Search for the cell housing the specified text and yield its (X, Y) center coordinate. 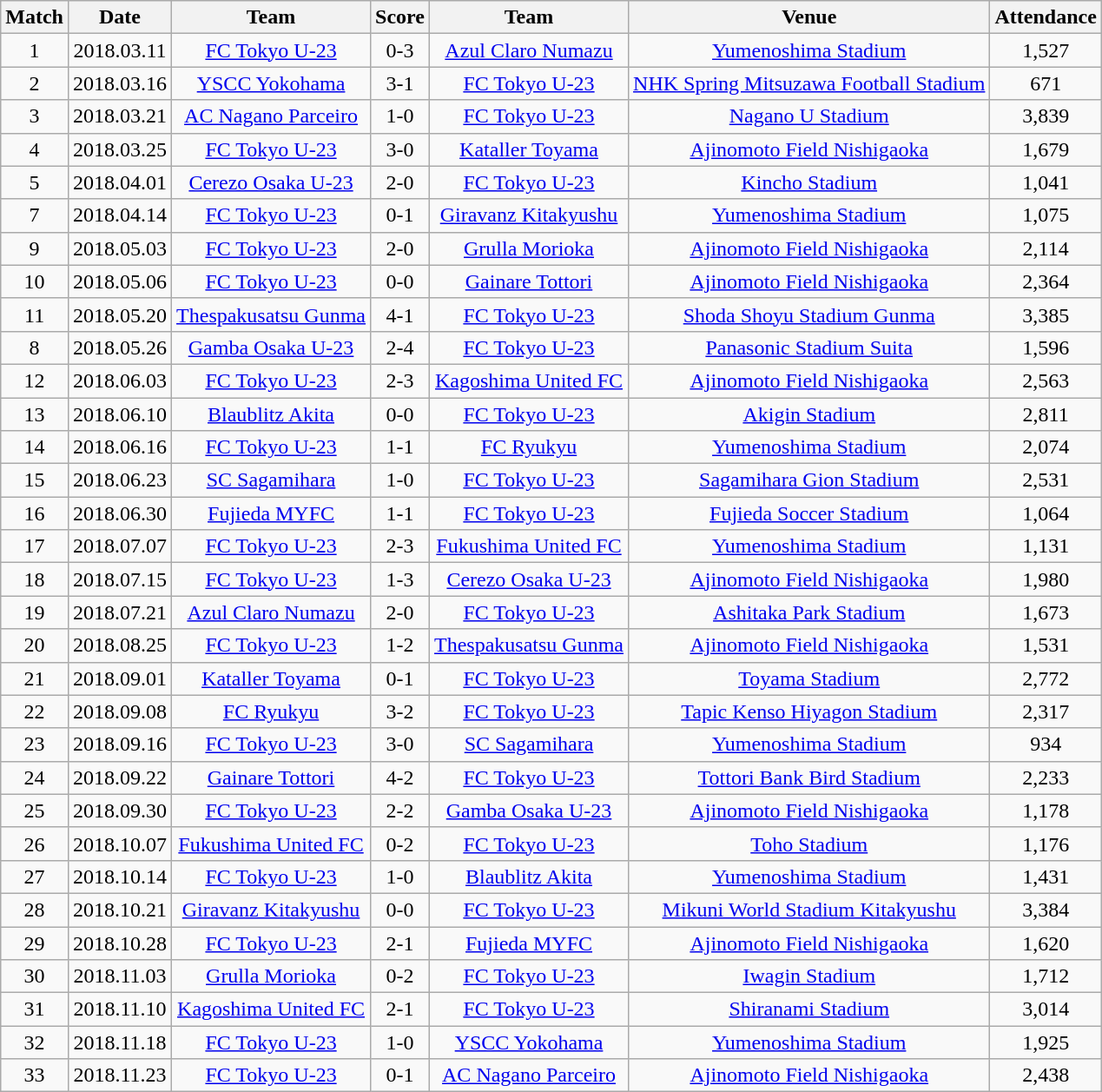
1,131 (1046, 546)
2018.03.25 (120, 149)
32 (35, 1042)
2,772 (1046, 678)
Sagamihara Gion Stadium (809, 480)
2018.10.14 (120, 877)
Panasonic Stadium Suita (809, 347)
11 (35, 314)
Date (120, 17)
2018.06.23 (120, 480)
2018.09.08 (120, 711)
1,531 (1046, 645)
2018.07.21 (120, 612)
0-3 (400, 50)
16 (35, 513)
Toyama Stadium (809, 678)
Match (35, 17)
29 (35, 943)
9 (35, 248)
1,176 (1046, 844)
2 (35, 83)
1,980 (1046, 579)
Venue (809, 17)
2018.05.03 (120, 248)
Iwagin Stadium (809, 976)
Tapic Kenso Hiyagon Stadium (809, 711)
671 (1046, 83)
2018.11.03 (120, 976)
2,563 (1046, 381)
1,620 (1046, 943)
2,531 (1046, 480)
2018.11.23 (120, 1075)
1,178 (1046, 811)
934 (1046, 745)
1,431 (1046, 877)
2-4 (400, 347)
24 (35, 778)
NHK Spring Mitsuzawa Football Stadium (809, 83)
2,438 (1046, 1075)
19 (35, 612)
22 (35, 711)
2018.06.03 (120, 381)
1,075 (1046, 215)
1-2 (400, 645)
2018.07.07 (120, 546)
2,233 (1046, 778)
27 (35, 877)
Ashitaka Park Stadium (809, 612)
2,811 (1046, 414)
2018.10.07 (120, 844)
2018.06.16 (120, 447)
Score (400, 17)
Toho Stadium (809, 844)
1,041 (1046, 182)
2018.04.14 (120, 215)
2018.09.01 (120, 678)
12 (35, 381)
1-3 (400, 579)
2018.08.25 (120, 645)
1,679 (1046, 149)
2,317 (1046, 711)
2018.10.21 (120, 910)
8 (35, 347)
28 (35, 910)
2018.03.21 (120, 116)
3 (35, 116)
20 (35, 645)
3,384 (1046, 910)
3,385 (1046, 314)
4-2 (400, 778)
14 (35, 447)
15 (35, 480)
4 (35, 149)
Nagano U Stadium (809, 116)
31 (35, 1009)
3,014 (1046, 1009)
Shoda Shoyu Stadium Gunma (809, 314)
2018.09.30 (120, 811)
1,596 (1046, 347)
2018.03.11 (120, 50)
Kincho Stadium (809, 182)
2,074 (1046, 447)
2018.10.28 (120, 943)
2018.05.06 (120, 281)
18 (35, 579)
2018.11.10 (120, 1009)
2018.05.26 (120, 347)
Mikuni World Stadium Kitakyushu (809, 910)
5 (35, 182)
2018.09.22 (120, 778)
2,114 (1046, 248)
1,925 (1046, 1042)
1,673 (1046, 612)
3,839 (1046, 116)
23 (35, 745)
4-1 (400, 314)
2018.04.01 (120, 182)
33 (35, 1075)
1 (35, 50)
2018.05.20 (120, 314)
25 (35, 811)
2-2 (400, 811)
21 (35, 678)
26 (35, 844)
10 (35, 281)
2018.11.18 (120, 1042)
17 (35, 546)
1,712 (1046, 976)
2018.09.16 (120, 745)
30 (35, 976)
3-1 (400, 83)
Akigin Stadium (809, 414)
Shiranami Stadium (809, 1009)
2018.06.30 (120, 513)
3-2 (400, 711)
1,527 (1046, 50)
1,064 (1046, 513)
Tottori Bank Bird Stadium (809, 778)
2,364 (1046, 281)
2018.07.15 (120, 579)
Fujieda Soccer Stadium (809, 513)
2018.06.10 (120, 414)
2018.03.16 (120, 83)
7 (35, 215)
Attendance (1046, 17)
13 (35, 414)
